Capture the cell that displays the provided text and extract its [X, Y] central coordinate. 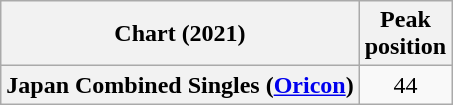
Japan Combined Singles (Oricon) [180, 85]
Peakposition [405, 34]
44 [405, 85]
Chart (2021) [180, 34]
